Output the (X, Y) coordinate of the center of the cell containing the given text.  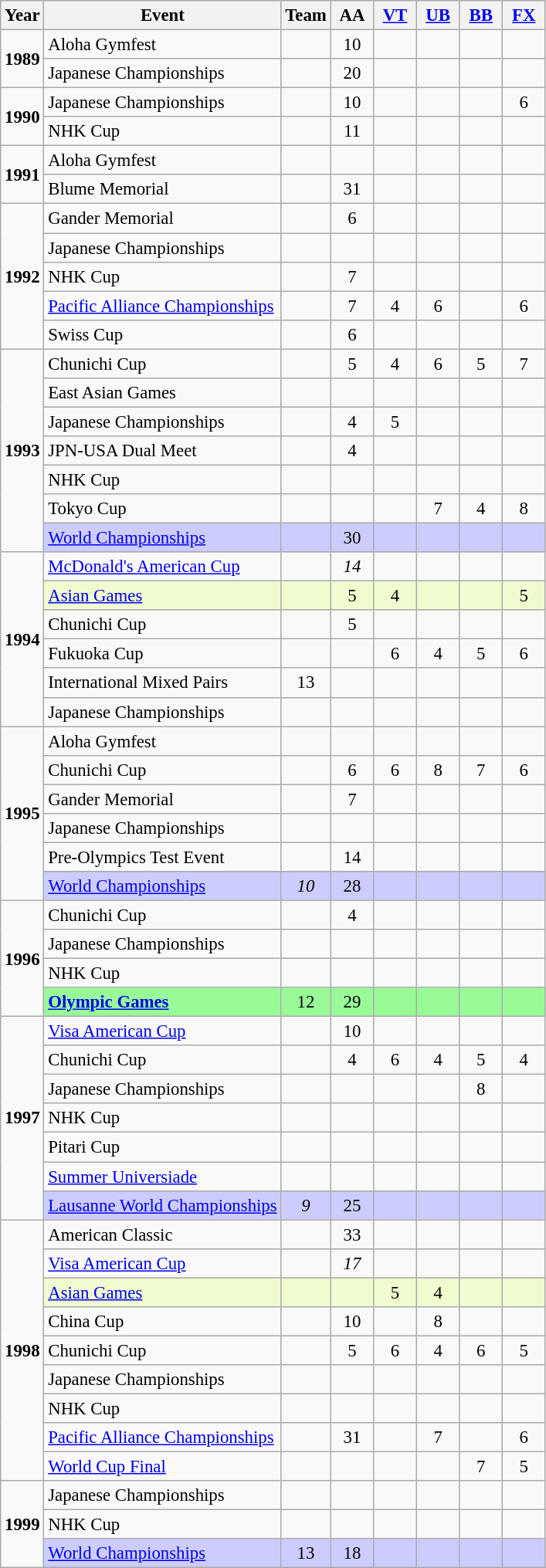
International Mixed Pairs (162, 683)
UB (438, 15)
Swiss Cup (162, 334)
1995 (22, 814)
FX (524, 15)
McDonald's American Cup (162, 567)
Fukuoka Cup (162, 654)
Summer Universiade (162, 1177)
1997 (22, 1118)
30 (352, 538)
VT (395, 15)
1990 (22, 117)
BB (481, 15)
World Cup Final (162, 1467)
Pitari Cup (162, 1147)
25 (352, 1205)
Tokyo Cup (162, 509)
1993 (22, 451)
Team (306, 15)
Year (22, 15)
18 (352, 1553)
1999 (22, 1524)
1994 (22, 639)
Lausanne World Championships (162, 1205)
Pre-Olympics Test Event (162, 857)
1992 (22, 276)
20 (352, 73)
17 (352, 1263)
JPN-USA Dual Meet (162, 451)
11 (352, 131)
29 (352, 1002)
AA (352, 15)
East Asian Games (162, 393)
9 (306, 1205)
Olympic Games (162, 1002)
1991 (22, 174)
33 (352, 1234)
1996 (22, 958)
1989 (22, 59)
28 (352, 886)
Event (162, 15)
American Classic (162, 1234)
1998 (22, 1350)
12 (306, 1002)
China Cup (162, 1322)
Blume Memorial (162, 189)
